Scan for the cell matching the given text and deliver its [x, y] coordinate at center. 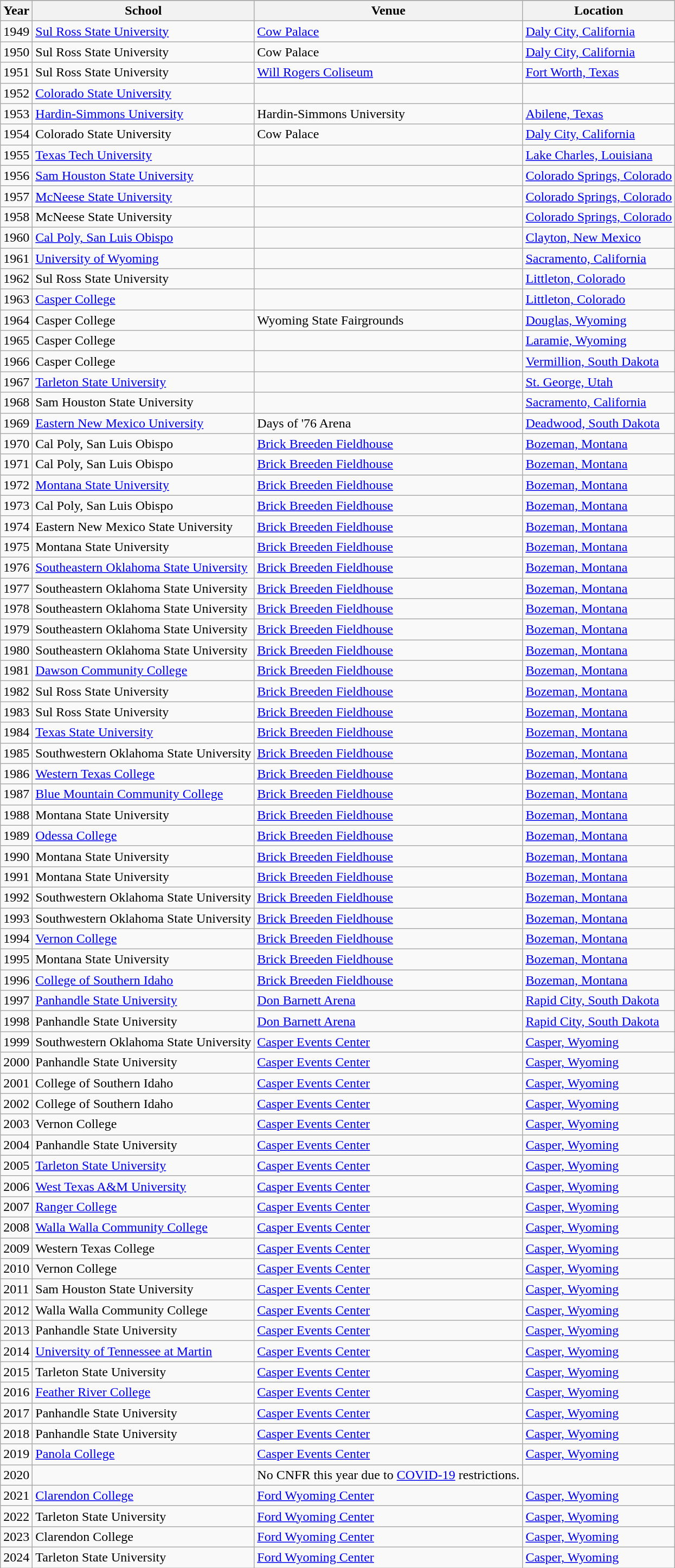
1969 [16, 423]
Days of '76 Arena [388, 423]
1973 [16, 506]
University of Wyoming [143, 258]
2015 [16, 1372]
1949 [16, 31]
Will Rogers Coliseum [388, 73]
Fort Worth, Texas [599, 73]
1966 [16, 361]
2009 [16, 1248]
Ranger College [143, 1207]
Location [599, 11]
2024 [16, 1557]
Lake Charles, Louisiana [599, 155]
1960 [16, 237]
1956 [16, 176]
2005 [16, 1165]
2020 [16, 1475]
2021 [16, 1495]
1982 [16, 691]
2001 [16, 1083]
1965 [16, 341]
1951 [16, 73]
2007 [16, 1207]
2006 [16, 1186]
2013 [16, 1331]
2002 [16, 1104]
1972 [16, 485]
1953 [16, 114]
Vermillion, South Dakota [599, 361]
Odessa College [143, 835]
2003 [16, 1124]
1975 [16, 547]
1977 [16, 588]
1990 [16, 856]
2014 [16, 1351]
1961 [16, 258]
1985 [16, 753]
1989 [16, 835]
Panola College [143, 1454]
2010 [16, 1269]
1976 [16, 567]
Deadwood, South Dakota [599, 423]
Wyoming State Fairgrounds [388, 320]
1958 [16, 217]
1971 [16, 464]
University of Tennessee at Martin [143, 1351]
1993 [16, 918]
Texas Tech University [143, 155]
2004 [16, 1145]
Year [16, 11]
Douglas, Wyoming [599, 320]
Laramie, Wyoming [599, 341]
1950 [16, 52]
1980 [16, 650]
Feather River College [143, 1392]
2018 [16, 1434]
1963 [16, 300]
2023 [16, 1537]
1955 [16, 155]
2019 [16, 1454]
1987 [16, 794]
1995 [16, 960]
1983 [16, 712]
1954 [16, 134]
1998 [16, 1021]
School [143, 11]
2008 [16, 1227]
No CNFR this year due to COVID-19 restrictions. [388, 1475]
1978 [16, 609]
2016 [16, 1392]
2017 [16, 1413]
1974 [16, 526]
1957 [16, 196]
Texas State University [143, 733]
Abilene, Texas [599, 114]
2000 [16, 1062]
St. George, Utah [599, 382]
2012 [16, 1310]
Clayton, New Mexico [599, 237]
Eastern New Mexico University [143, 423]
Blue Mountain Community College [143, 794]
1997 [16, 1001]
1968 [16, 403]
1996 [16, 980]
Dawson Community College [143, 671]
1964 [16, 320]
1979 [16, 630]
1967 [16, 382]
1984 [16, 733]
1994 [16, 939]
1970 [16, 444]
1962 [16, 279]
Eastern New Mexico State University [143, 526]
1981 [16, 671]
1952 [16, 93]
2011 [16, 1290]
1999 [16, 1042]
1988 [16, 815]
2022 [16, 1516]
West Texas A&M University [143, 1186]
1991 [16, 877]
1992 [16, 897]
1986 [16, 774]
Venue [388, 11]
